Extract the [x, y] coordinate from the center of the cell holding the provided text.  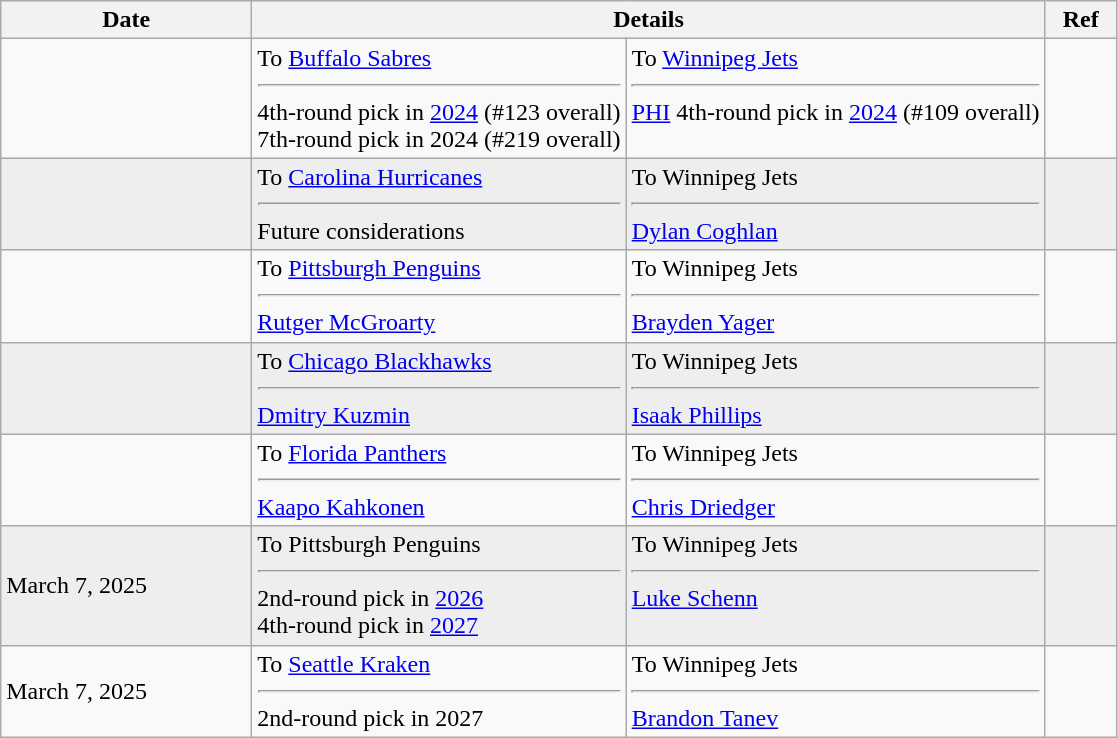
To Winnipeg JetsLuke Schenn [836, 586]
To Winnipeg JetsIsaak Phillips [836, 388]
To Buffalo Sabres4th-round pick in 2024 (#123 overall)7th-round pick in 2024 (#219 overall) [439, 98]
Date [126, 20]
To Winnipeg JetsDylan Coghlan [836, 204]
To Pittsburgh Penguins2nd-round pick in 20264th-round pick in 2027 [439, 586]
To Pittsburgh PenguinsRutger McGroarty [439, 296]
To Chicago BlackhawksDmitry Kuzmin [439, 388]
To Carolina HurricanesFuture considerations [439, 204]
To Winnipeg JetsPHI 4th-round pick in 2024 (#109 overall) [836, 98]
Details [648, 20]
To Winnipeg JetsChris Driedger [836, 480]
To Winnipeg JetsBrandon Tanev [836, 691]
To Winnipeg JetsBrayden Yager [836, 296]
To Seattle Kraken2nd-round pick in 2027 [439, 691]
To Florida PanthersKaapo Kahkonen [439, 480]
Ref [1080, 20]
